From the cell containing the given text, extract its center point as [x, y] coordinate. 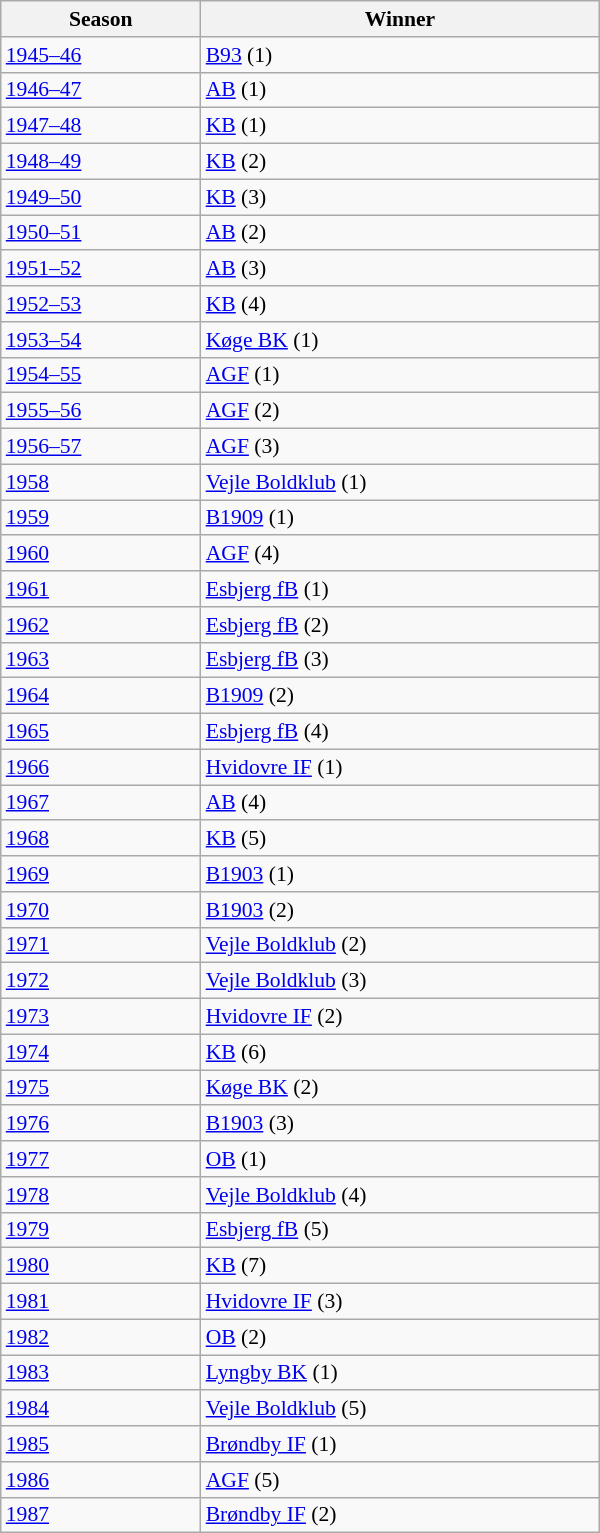
1952–53 [101, 304]
OB (2) [400, 1337]
1962 [101, 625]
Vejle Boldklub (2) [400, 945]
KB (7) [400, 1266]
1983 [101, 1373]
KB (3) [400, 197]
Winner [400, 19]
1949–50 [101, 197]
1987 [101, 1515]
KB (4) [400, 304]
1980 [101, 1266]
1964 [101, 696]
1978 [101, 1195]
1963 [101, 660]
KB (5) [400, 839]
1960 [101, 554]
AB (1) [400, 90]
Brøndby IF (1) [400, 1444]
Esbjerg fB (5) [400, 1230]
1945–46 [101, 55]
AB (2) [400, 233]
1977 [101, 1159]
AB (3) [400, 269]
KB (2) [400, 162]
Vejle Boldklub (3) [400, 981]
1975 [101, 1088]
1974 [101, 1052]
1965 [101, 732]
Hvidovre IF (3) [400, 1302]
1985 [101, 1444]
1973 [101, 1017]
Esbjerg fB (3) [400, 660]
AB (4) [400, 803]
1979 [101, 1230]
1966 [101, 767]
1961 [101, 589]
1976 [101, 1124]
Lyngby BK (1) [400, 1373]
B1909 (1) [400, 518]
KB (6) [400, 1052]
Esbjerg fB (2) [400, 625]
Season [101, 19]
1959 [101, 518]
B1903 (1) [400, 874]
B93 (1) [400, 55]
1982 [101, 1337]
KB (1) [400, 126]
1968 [101, 839]
Esbjerg fB (1) [400, 589]
1955–56 [101, 411]
1958 [101, 482]
Vejle Boldklub (1) [400, 482]
1972 [101, 981]
1969 [101, 874]
1953–54 [101, 340]
Hvidovre IF (2) [400, 1017]
1951–52 [101, 269]
Esbjerg fB (4) [400, 732]
1956–57 [101, 447]
B1909 (2) [400, 696]
AGF (5) [400, 1480]
1986 [101, 1480]
AGF (1) [400, 375]
1971 [101, 945]
Vejle Boldklub (4) [400, 1195]
1970 [101, 910]
1947–48 [101, 126]
B1903 (3) [400, 1124]
AGF (4) [400, 554]
AGF (3) [400, 447]
Hvidovre IF (1) [400, 767]
Brøndby IF (2) [400, 1515]
1946–47 [101, 90]
1967 [101, 803]
Køge BK (2) [400, 1088]
AGF (2) [400, 411]
1981 [101, 1302]
B1903 (2) [400, 910]
OB (1) [400, 1159]
Vejle Boldklub (5) [400, 1409]
1954–55 [101, 375]
1950–51 [101, 233]
1984 [101, 1409]
Køge BK (1) [400, 340]
1948–49 [101, 162]
